Determine the (x, y) coordinate at the center of the cell enclosing the given text.  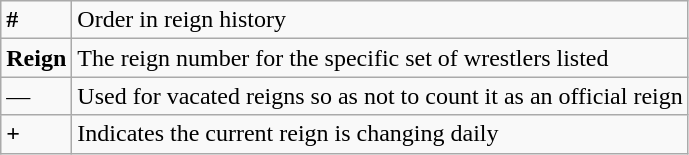
Indicates the current reign is changing daily (380, 134)
— (36, 96)
Used for vacated reigns so as not to count it as an official reign (380, 96)
Reign (36, 58)
The reign number for the specific set of wrestlers listed (380, 58)
+ (36, 134)
Order in reign history (380, 20)
# (36, 20)
